Extract the [X, Y] coordinate from the center of the cell holding the provided text.  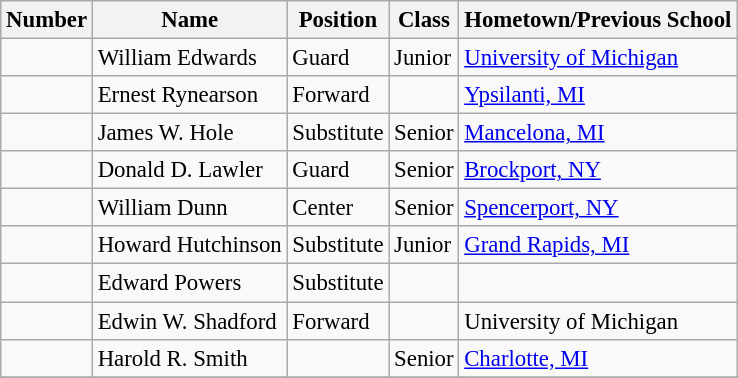
Charlotte, MI [598, 358]
Ypsilanti, MI [598, 95]
William Dunn [190, 208]
Harold R. Smith [190, 358]
Hometown/Previous School [598, 20]
Class [424, 20]
James W. Hole [190, 133]
Brockport, NY [598, 170]
Donald D. Lawler [190, 170]
Center [338, 208]
Howard Hutchinson [190, 245]
Edwin W. Shadford [190, 321]
Grand Rapids, MI [598, 245]
Ernest Rynearson [190, 95]
Edward Powers [190, 283]
Name [190, 20]
Position [338, 20]
William Edwards [190, 58]
Spencerport, NY [598, 208]
Number [47, 20]
Mancelona, MI [598, 133]
